Identify which cell holds the provided text, then report its [x, y] central coordinate. 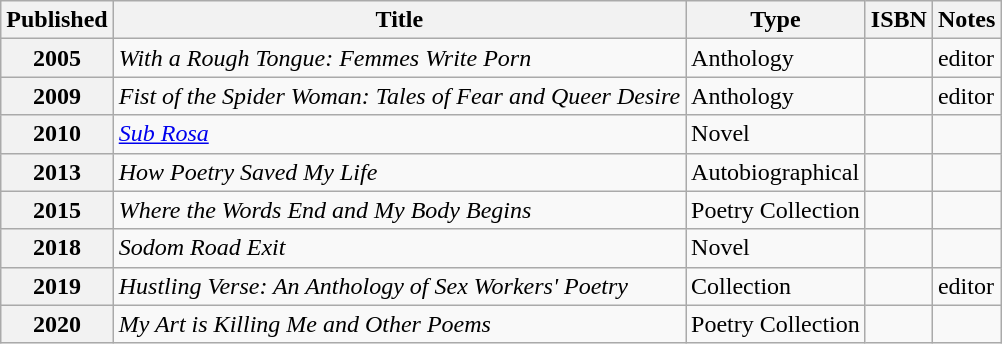
2020 [57, 324]
2018 [57, 248]
Title [399, 20]
Collection [776, 286]
My Art is Killing Me and Other Poems [399, 324]
Sub Rosa [399, 134]
Where the Words End and My Body Begins [399, 210]
Published [57, 20]
Hustling Verse: An Anthology of Sex Workers' Poetry [399, 286]
How Poetry Saved My Life [399, 172]
Fist of the Spider Woman: Tales of Fear and Queer Desire [399, 96]
2013 [57, 172]
Autobiographical [776, 172]
2010 [57, 134]
Type [776, 20]
With a Rough Tongue: Femmes Write Porn [399, 58]
2019 [57, 286]
ISBN [898, 20]
2015 [57, 210]
Sodom Road Exit [399, 248]
Notes [966, 20]
2005 [57, 58]
2009 [57, 96]
